Return (X, Y) of the center of cell containing provided text 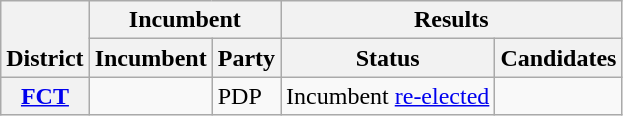
Party (246, 58)
Status (388, 58)
District (45, 39)
Results (452, 20)
Candidates (558, 58)
PDP (246, 96)
FCT (45, 96)
Incumbent re-elected (388, 96)
